Return the (x, y) coordinate for the center point of the cell that contains the specified text.  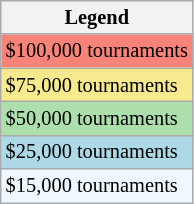
$15,000 tournaments (97, 186)
$100,000 tournaments (97, 51)
$25,000 tournaments (97, 152)
Legend (97, 17)
$75,000 tournaments (97, 85)
$50,000 tournaments (97, 118)
